Scan for the cell matching the given text and deliver its (x, y) coordinate at center. 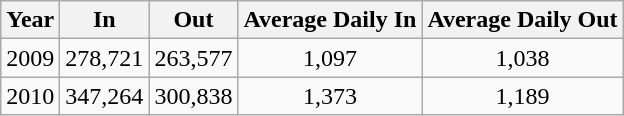
1,097 (330, 58)
2009 (30, 58)
Average Daily In (330, 20)
278,721 (104, 58)
Average Daily Out (522, 20)
347,264 (104, 96)
1,373 (330, 96)
2010 (30, 96)
1,189 (522, 96)
263,577 (194, 58)
Year (30, 20)
1,038 (522, 58)
In (104, 20)
Out (194, 20)
300,838 (194, 96)
